Determine the (X, Y) coordinate at the center of the cell enclosing the given text.  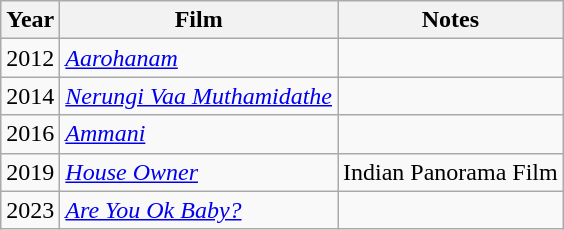
Aarohanam (199, 58)
Year (30, 20)
Film (199, 20)
2014 (30, 96)
Notes (451, 20)
House Owner (199, 172)
Nerungi Vaa Muthamidathe (199, 96)
2023 (30, 210)
2019 (30, 172)
Are You Ok Baby? (199, 210)
2016 (30, 134)
Indian Panorama Film (451, 172)
Ammani (199, 134)
2012 (30, 58)
